From the cell containing the given text, extract its center point as (X, Y) coordinate. 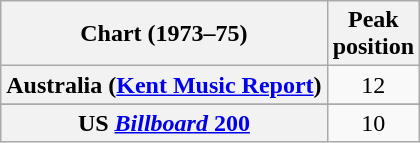
US Billboard 200 (164, 123)
12 (373, 85)
Peakposition (373, 34)
10 (373, 123)
Chart (1973–75) (164, 34)
Australia (Kent Music Report) (164, 85)
